Capture the cell that displays the provided text and extract its [x, y] central coordinate. 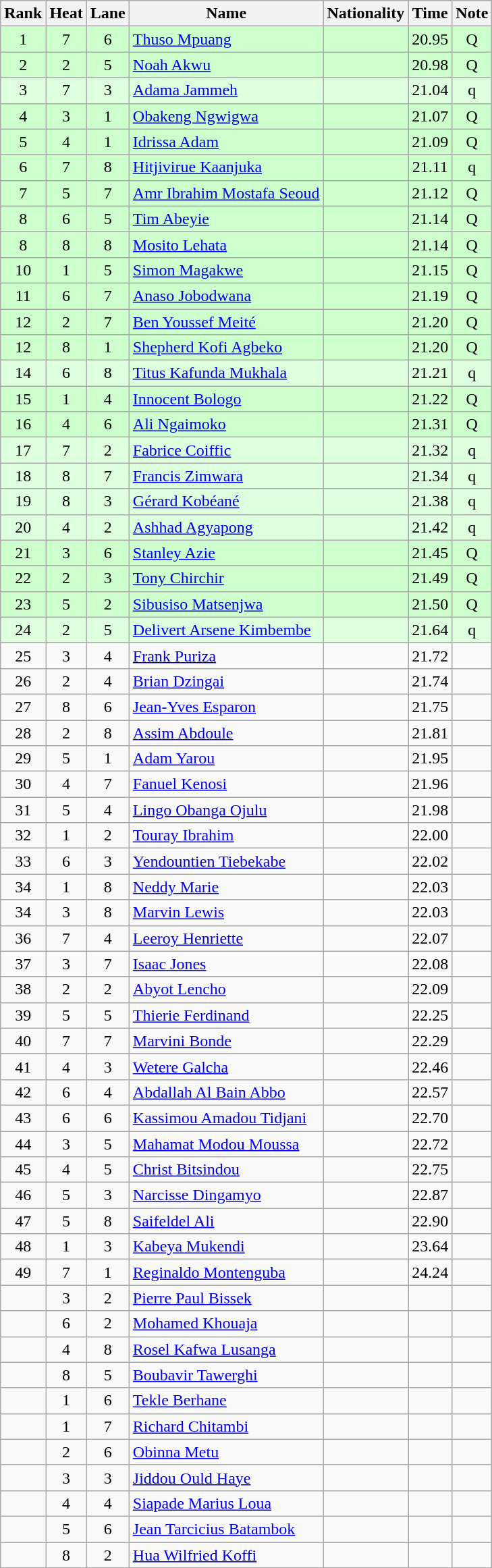
Ali Ngaimoko [226, 425]
Kassimou Amadou Tidjani [226, 1118]
Abyot Lencho [226, 990]
23.64 [431, 1247]
Stanley Azie [226, 553]
Narcisse Dingamyo [226, 1195]
Gérard Kobéané [226, 502]
Anaso Jobodwana [226, 296]
Fabrice Coiffic [226, 450]
21.75 [431, 707]
Mohamed Khouaja [226, 1324]
Brian Dzingai [226, 681]
Name [226, 13]
Hitjivirue Kaanjuka [226, 167]
Isaac Jones [226, 964]
17 [23, 450]
45 [23, 1170]
21.64 [431, 630]
Tony Chirchir [226, 578]
Lane [108, 13]
21.04 [431, 90]
Noah Akwu [226, 65]
Jean-Yves Esparon [226, 707]
Nationality [366, 13]
Christ Bitsindou [226, 1170]
10 [23, 270]
37 [23, 964]
21.09 [431, 142]
Idrissa Adam [226, 142]
44 [23, 1144]
Tim Abeyie [226, 219]
Saifeldel Ali [226, 1221]
20.95 [431, 39]
Sibusiso Matsenjwa [226, 604]
Pierre Paul Bissek [226, 1298]
48 [23, 1247]
21.07 [431, 116]
Delivert Arsene Kimbembe [226, 630]
Touray Ibrahim [226, 836]
Wetere Galcha [226, 1066]
Richard Chitambi [226, 1426]
22.57 [431, 1092]
Thuso Mpuang [226, 39]
21.74 [431, 681]
20.98 [431, 65]
21.12 [431, 193]
46 [23, 1195]
22.29 [431, 1041]
24 [23, 630]
40 [23, 1041]
21.11 [431, 167]
28 [23, 732]
22 [23, 578]
18 [23, 476]
Reginaldo Montenguba [226, 1272]
Heat [66, 13]
22.08 [431, 964]
23 [23, 604]
Titus Kafunda Mukhala [226, 373]
Adam Yarou [226, 759]
Ashhad Agyapong [226, 527]
27 [23, 707]
21.42 [431, 527]
Francis Zimwara [226, 476]
Mosito Lehata [226, 244]
Thierie Ferdinand [226, 1015]
38 [23, 990]
Lingo Obanga Ojulu [226, 810]
Adama Jammeh [226, 90]
14 [23, 373]
24.24 [431, 1272]
15 [23, 399]
21.81 [431, 732]
21.21 [431, 373]
21.96 [431, 784]
20 [23, 527]
36 [23, 938]
Shepherd Kofi Agbeko [226, 348]
22.02 [431, 861]
21.50 [431, 604]
22.70 [431, 1118]
11 [23, 296]
Time [431, 13]
22.00 [431, 836]
21.22 [431, 399]
21.19 [431, 296]
Obakeng Ngwigwa [226, 116]
41 [23, 1066]
47 [23, 1221]
Marvini Bonde [226, 1041]
Rosel Kafwa Lusanga [226, 1349]
30 [23, 784]
Abdallah Al Bain Abbo [226, 1092]
Tekle Berhane [226, 1401]
22.72 [431, 1144]
25 [23, 655]
22.90 [431, 1221]
43 [23, 1118]
Rank [23, 13]
Neddy Marie [226, 887]
21.38 [431, 502]
21.45 [431, 553]
21 [23, 553]
Fanuel Kenosi [226, 784]
19 [23, 502]
Simon Magakwe [226, 270]
22.46 [431, 1066]
Jean Tarcicius Batambok [226, 1529]
21.95 [431, 759]
21.49 [431, 578]
22.07 [431, 938]
21.31 [431, 425]
Marvin Lewis [226, 913]
Siapade Marius Loua [226, 1503]
Yendountien Tiebekabe [226, 861]
29 [23, 759]
21.34 [431, 476]
16 [23, 425]
22.25 [431, 1015]
33 [23, 861]
Jiddou Ould Haye [226, 1478]
39 [23, 1015]
42 [23, 1092]
Note [472, 13]
32 [23, 836]
Assim Abdoule [226, 732]
Frank Puriza [226, 655]
Ben Youssef Meité [226, 322]
22.09 [431, 990]
22.75 [431, 1170]
49 [23, 1272]
Obinna Metu [226, 1452]
Kabeya Mukendi [226, 1247]
Leeroy Henriette [226, 938]
21.15 [431, 270]
31 [23, 810]
Boubavir Tawerghi [226, 1375]
Hua Wilfried Koffi [226, 1555]
21.32 [431, 450]
21.98 [431, 810]
21.72 [431, 655]
Mahamat Modou Moussa [226, 1144]
26 [23, 681]
Innocent Bologo [226, 399]
Amr Ibrahim Mostafa Seoud [226, 193]
22.87 [431, 1195]
